Scan for the cell matching the given text and deliver its (x, y) coordinate at center. 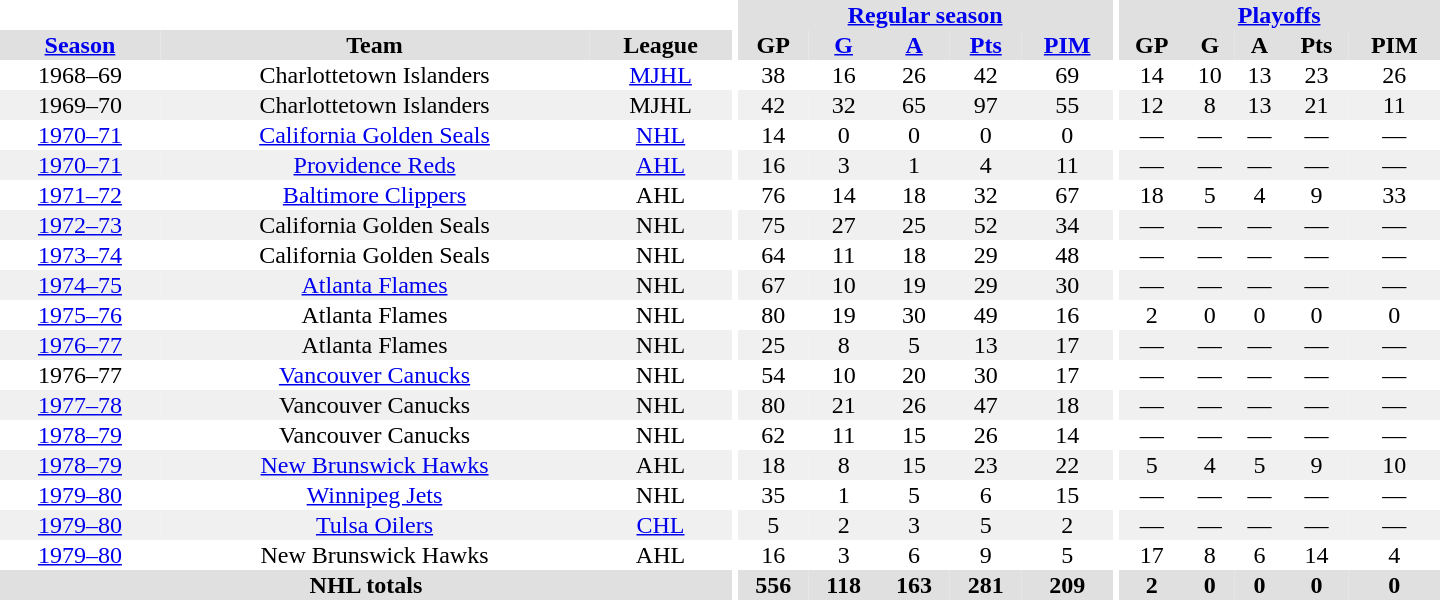
27 (844, 225)
League (660, 45)
34 (1068, 225)
1971–72 (80, 195)
Tulsa Oilers (374, 525)
Baltimore Clippers (374, 195)
281 (986, 585)
12 (1152, 105)
49 (986, 315)
NHL totals (366, 585)
75 (773, 225)
Regular season (924, 15)
65 (914, 105)
54 (773, 375)
1972–73 (80, 225)
209 (1068, 585)
1968–69 (80, 75)
Winnipeg Jets (374, 495)
CHL (660, 525)
33 (1394, 195)
163 (914, 585)
1974–75 (80, 285)
20 (914, 375)
Providence Reds (374, 165)
52 (986, 225)
Season (80, 45)
1977–78 (80, 405)
97 (986, 105)
35 (773, 495)
69 (1068, 75)
Playoffs (1279, 15)
118 (844, 585)
64 (773, 255)
62 (773, 435)
Team (374, 45)
47 (986, 405)
1975–76 (80, 315)
1973–74 (80, 255)
22 (1068, 465)
55 (1068, 105)
48 (1068, 255)
76 (773, 195)
1969–70 (80, 105)
38 (773, 75)
556 (773, 585)
